Return [x, y] of the center of cell containing provided text 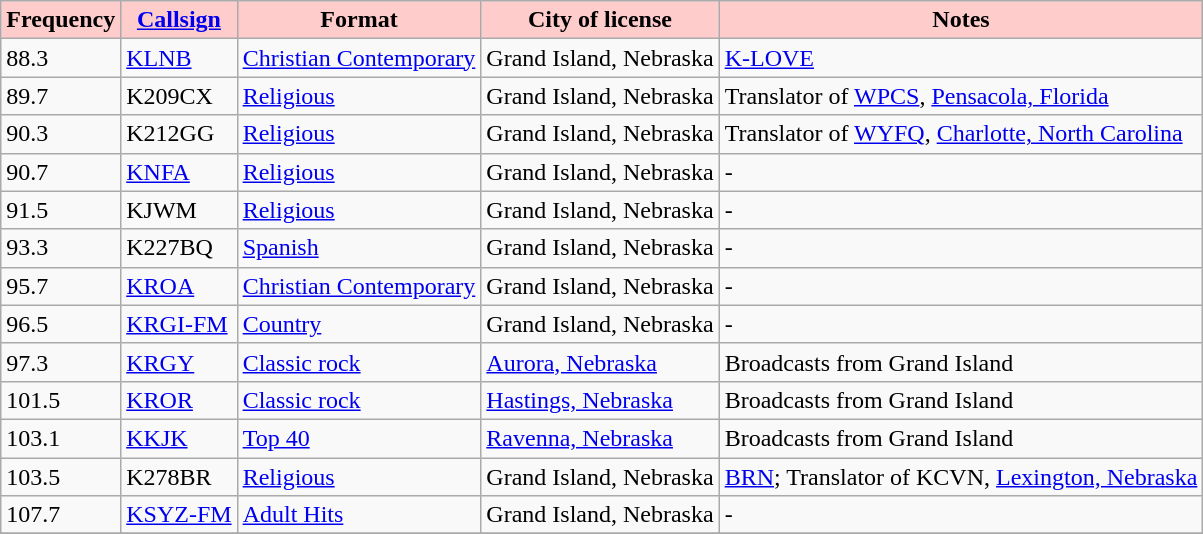
95.7 [61, 286]
93.3 [61, 248]
KLNB [179, 58]
KROA [179, 286]
103.5 [61, 477]
Hastings, Nebraska [600, 400]
90.3 [61, 134]
City of license [600, 20]
90.7 [61, 172]
Callsign [179, 20]
KROR [179, 400]
K278BR [179, 477]
Translator of WPCS, Pensacola, Florida [961, 96]
88.3 [61, 58]
Frequency [61, 20]
K-LOVE [961, 58]
K212GG [179, 134]
KNFA [179, 172]
K209CX [179, 96]
96.5 [61, 324]
107.7 [61, 515]
KJWM [179, 210]
101.5 [61, 400]
KRGI-FM [179, 324]
Notes [961, 20]
91.5 [61, 210]
97.3 [61, 362]
Top 40 [359, 438]
Translator of WYFQ, Charlotte, North Carolina [961, 134]
Ravenna, Nebraska [600, 438]
K227BQ [179, 248]
103.1 [61, 438]
89.7 [61, 96]
BRN; Translator of KCVN, Lexington, Nebraska [961, 477]
Adult Hits [359, 515]
KRGY [179, 362]
KKJK [179, 438]
Format [359, 20]
Country [359, 324]
Spanish [359, 248]
KSYZ-FM [179, 515]
Aurora, Nebraska [600, 362]
